Search for the cell housing the specified text and yield its [X, Y] center coordinate. 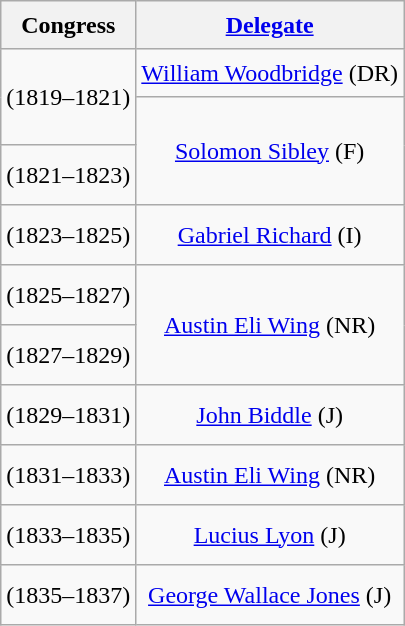
Lucius Lyon (J) [270, 535]
(1827–1829) [68, 355]
(1833–1835) [68, 535]
(1821–1823) [68, 175]
Solomon Sibley (F) [270, 151]
William Woodbridge (DR) [270, 73]
John Biddle (J) [270, 415]
(1831–1833) [68, 475]
(1823–1825) [68, 235]
(1825–1827) [68, 295]
(1829–1831) [68, 415]
Delegate [270, 25]
Gabriel Richard (I) [270, 235]
Congress [68, 25]
(1835–1837) [68, 595]
George Wallace Jones (J) [270, 595]
(1819–1821) [68, 97]
